Extract the [X, Y] coordinate from the center of the cell holding the provided text.  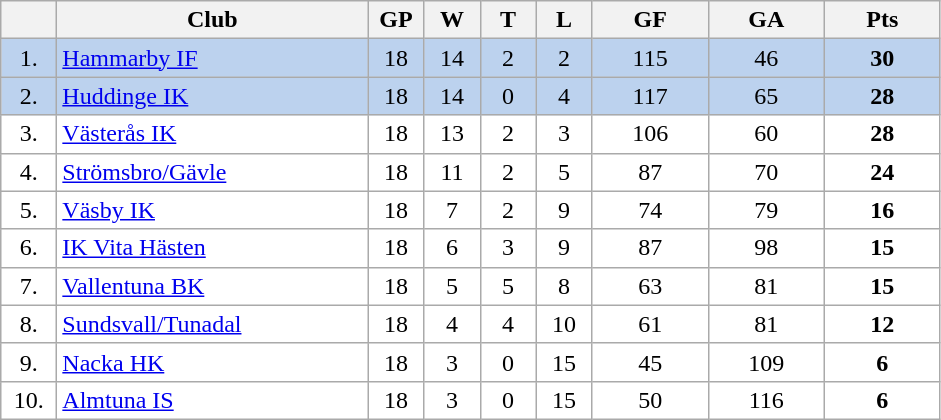
63 [650, 286]
98 [766, 248]
24 [882, 172]
Huddinge IK [212, 96]
60 [766, 134]
T [508, 20]
45 [650, 362]
Strömsbro/Gävle [212, 172]
11 [452, 172]
Nacka HK [212, 362]
10. [29, 400]
13 [452, 134]
8. [29, 324]
30 [882, 58]
117 [650, 96]
Sundsvall/Tunadal [212, 324]
4. [29, 172]
116 [766, 400]
Västerås IK [212, 134]
GP [396, 20]
1. [29, 58]
7 [452, 210]
2. [29, 96]
Almtuna IS [212, 400]
50 [650, 400]
GF [650, 20]
Vallentuna BK [212, 286]
9. [29, 362]
8 [564, 286]
IK Vita Hästen [212, 248]
3. [29, 134]
109 [766, 362]
70 [766, 172]
10 [564, 324]
GA [766, 20]
7. [29, 286]
Hammarby IF [212, 58]
115 [650, 58]
106 [650, 134]
79 [766, 210]
Väsby IK [212, 210]
65 [766, 96]
Pts [882, 20]
L [564, 20]
46 [766, 58]
74 [650, 210]
6. [29, 248]
W [452, 20]
Club [212, 20]
16 [882, 210]
5. [29, 210]
12 [882, 324]
61 [650, 324]
